Detect which cell encompasses the target text, then output its (x, y) center coordinate. 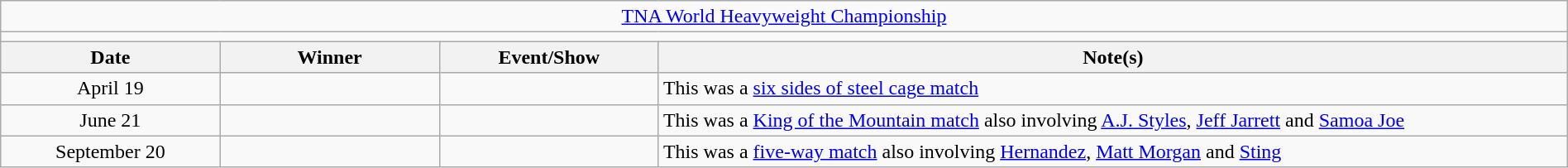
April 19 (111, 89)
This was a King of the Mountain match also involving A.J. Styles, Jeff Jarrett and Samoa Joe (1113, 120)
This was a six sides of steel cage match (1113, 89)
September 20 (111, 151)
Winner (329, 57)
Event/Show (549, 57)
Date (111, 57)
Note(s) (1113, 57)
June 21 (111, 120)
This was a five-way match also involving Hernandez, Matt Morgan and Sting (1113, 151)
TNA World Heavyweight Championship (784, 17)
